Detect which cell encompasses the target text, then output its [x, y] center coordinate. 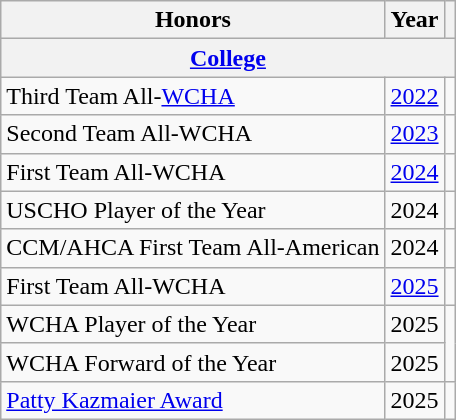
WCHA Player of the Year [193, 324]
College [228, 58]
Year [414, 20]
Honors [193, 20]
2022 [414, 96]
Patty Kazmaier Award [193, 400]
2023 [414, 134]
Third Team All-WCHA [193, 96]
CCM/AHCA First Team All-American [193, 248]
USCHO Player of the Year [193, 210]
Second Team All-WCHA [193, 134]
WCHA Forward of the Year [193, 362]
